Detect which cell encompasses the target text, then output its (x, y) center coordinate. 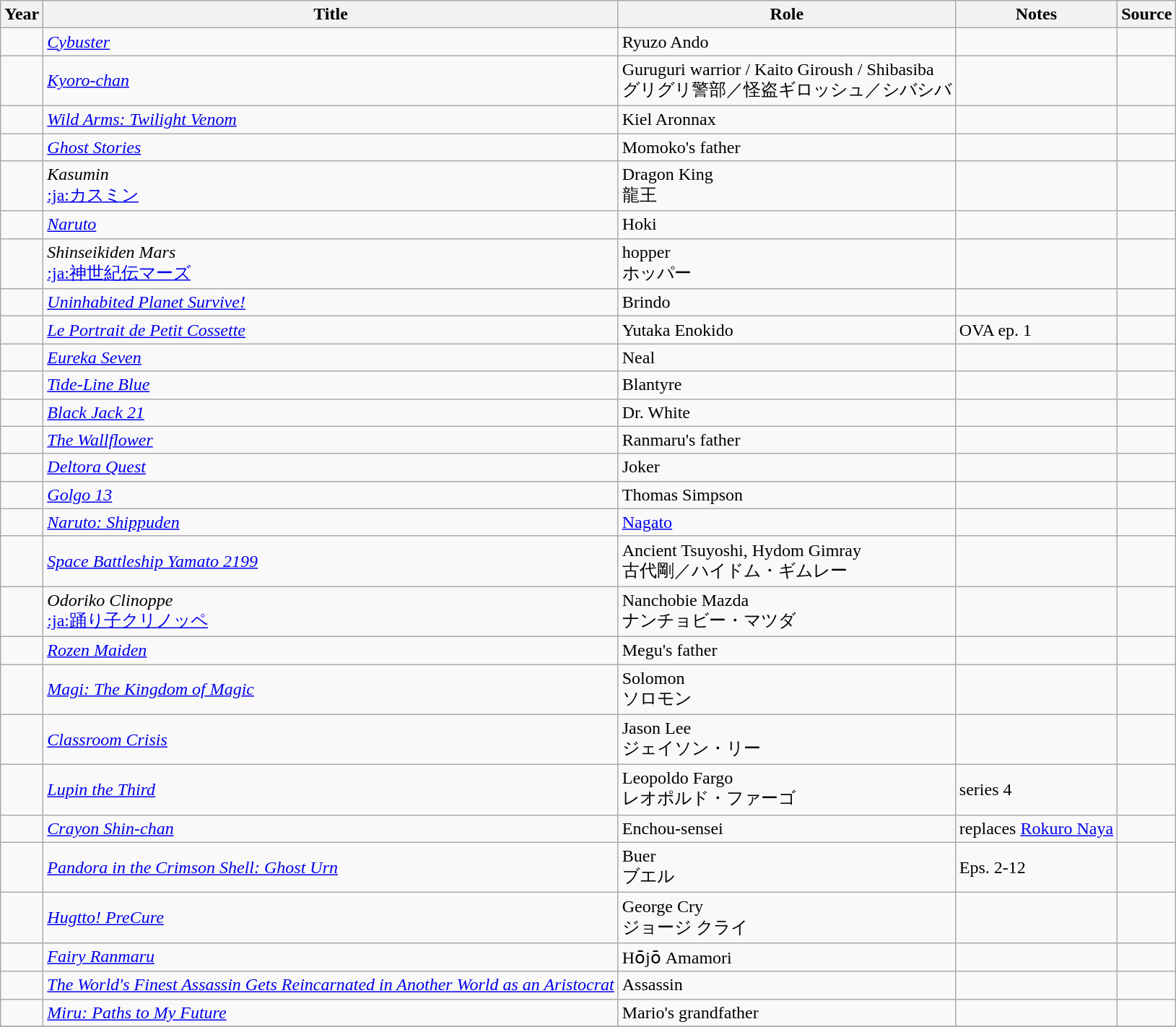
Dragon King龍王 (787, 186)
Assassin (787, 985)
Space Battleship Yamato 2199 (331, 561)
Mario's grandfather (787, 1013)
Hо̄jо̄ Amamori (787, 957)
Naruto: Shippuden (331, 522)
Ranmaru's father (787, 440)
Crayon Shin-chan (331, 828)
The Wallflower (331, 440)
Eps. 2-12 (1036, 867)
Guruguri warrior / Kaito Giroush / Shibasibaグリグリ警部／怪盗ギロッシュ／シバシバ (787, 81)
Year (22, 14)
Ryuzo Ando (787, 42)
Classroom Crisis (331, 740)
Magi: The Kingdom of Magic (331, 690)
Source (1146, 14)
George Cryジョージ クライ (787, 918)
Yutaka Enokido (787, 330)
Black Jack 21 (331, 412)
The World's Finest Assassin Gets Reincarnated in Another World as an Aristocrat (331, 985)
Neal (787, 357)
Hoki (787, 225)
Jason Leeジェイソン・リー (787, 740)
Tide-Line Blue (331, 385)
Title (331, 14)
Thomas Simpson (787, 495)
Fairy Ranmaru (331, 957)
Dr. White (787, 412)
Golgo 13 (331, 495)
Naruto (331, 225)
Kiel Aronnax (787, 119)
Ancient Tsuyoshi, Hydom Gimray古代剛／ハイドム・ギムレー (787, 561)
Pandora in the Crimson Shell: Ghost Urn (331, 867)
Notes (1036, 14)
hopperホッパー (787, 264)
OVA ep. 1 (1036, 330)
Kasumin:ja:カスミン (331, 186)
Hugtto! PreCure (331, 918)
Shinseikiden Mars:ja:神世紀伝マーズ (331, 264)
replaces Rokuro Naya (1036, 828)
Le Portrait de Petit Cossette (331, 330)
Buerブエル (787, 867)
Enchou-sensei (787, 828)
Wild Arms: Twilight Venom (331, 119)
Nagato (787, 522)
Lupin the Third (331, 790)
Deltora Quest (331, 467)
Odoriko Clinoppe:ja:踊り子クリノッペ (331, 612)
Blantyre (787, 385)
Cybuster (331, 42)
Joker (787, 467)
Ghost Stories (331, 147)
Brindo (787, 303)
Rozen Maiden (331, 650)
Role (787, 14)
Nanchobie Mazdaナンチョビー・マツダ (787, 612)
Uninhabited Planet Survive! (331, 303)
Megu's father (787, 650)
series 4 (1036, 790)
Momoko's father (787, 147)
Miru: Paths to My Future (331, 1013)
Eureka Seven (331, 357)
Solomonソロモン (787, 690)
Leopoldo Fargoレオポルド・ファーゴ (787, 790)
Kyoro-chan (331, 81)
